Provide the (x, y) coordinate of the cell's center where the given text is located.  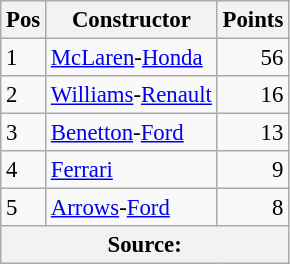
1 (24, 58)
13 (252, 133)
Benetton-Ford (132, 133)
Constructor (132, 20)
2 (24, 95)
Arrows-Ford (132, 208)
4 (24, 170)
9 (252, 170)
5 (24, 208)
Ferrari (132, 170)
Points (252, 20)
8 (252, 208)
Pos (24, 20)
McLaren-Honda (132, 58)
Williams-Renault (132, 95)
16 (252, 95)
56 (252, 58)
3 (24, 133)
Source: (145, 245)
